Capture the cell that displays the provided text and extract its [X, Y] central coordinate. 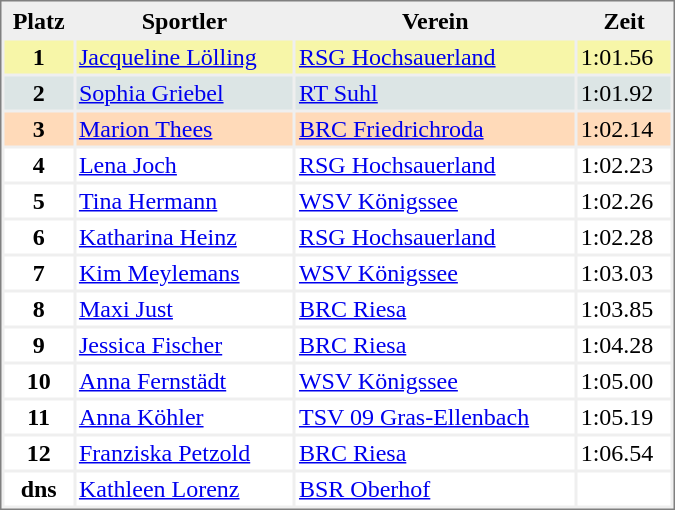
Marion Thees [184, 128]
4 [38, 164]
1:03.03 [624, 272]
1:06.54 [624, 452]
BSR Oberhof [436, 488]
Jessica Fischer [184, 344]
1:04.28 [624, 344]
1:02.28 [624, 236]
Anna Fernstädt [184, 380]
Jacqueline Lölling [184, 56]
Franziska Petzold [184, 452]
Lena Joch [184, 164]
1:01.56 [624, 56]
Sophia Griebel [184, 92]
1:02.26 [624, 200]
1:01.92 [624, 92]
1:03.85 [624, 308]
12 [38, 452]
8 [38, 308]
dns [38, 488]
2 [38, 92]
6 [38, 236]
7 [38, 272]
Zeit [624, 20]
10 [38, 380]
Kim Meylemans [184, 272]
Maxi Just [184, 308]
1:02.23 [624, 164]
RT Suhl [436, 92]
11 [38, 416]
5 [38, 200]
BRC Friedrichroda [436, 128]
Platz [38, 20]
1:05.00 [624, 380]
9 [38, 344]
Anna Köhler [184, 416]
Katharina Heinz [184, 236]
Kathleen Lorenz [184, 488]
Verein [436, 20]
3 [38, 128]
Tina Hermann [184, 200]
1:02.14 [624, 128]
1:05.19 [624, 416]
Sportler [184, 20]
1 [38, 56]
TSV 09 Gras-Ellenbach [436, 416]
